Capture the cell that displays the provided text and extract its [x, y] central coordinate. 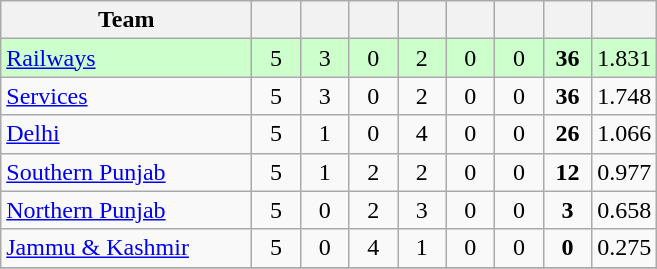
Railways [126, 58]
0.658 [624, 210]
0.275 [624, 248]
1.748 [624, 96]
Team [126, 20]
12 [568, 172]
1.066 [624, 134]
1.831 [624, 58]
Southern Punjab [126, 172]
Jammu & Kashmir [126, 248]
26 [568, 134]
Services [126, 96]
Northern Punjab [126, 210]
0.977 [624, 172]
Delhi [126, 134]
